Pinpoint the cell where the given text exists, returning its (x, y) midpoint coordinate. 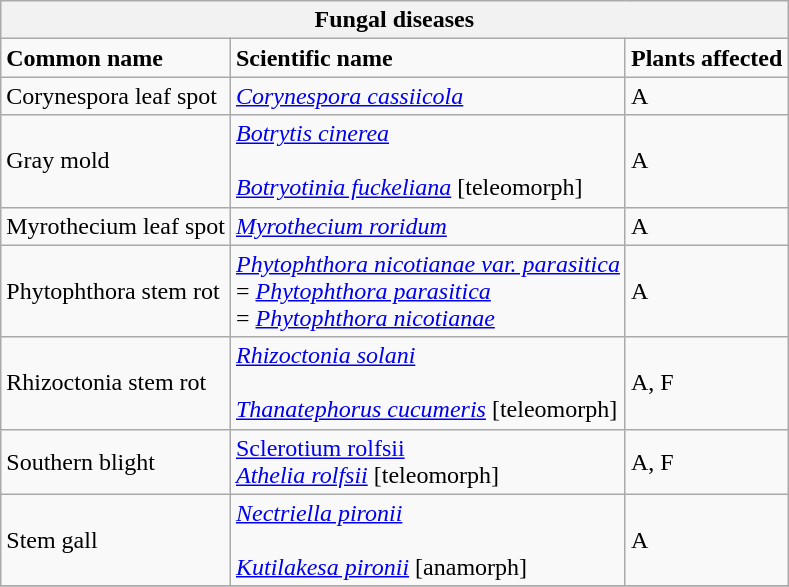
Myrothecium roridum (428, 226)
Sclerotium rolfsiiAthelia rolfsii [teleomorph] (428, 462)
Corynespora leaf spot (116, 96)
Botrytis cinereaBotryotinia fuckeliana [teleomorph] (428, 161)
Corynespora cassiicola (428, 96)
Southern blight (116, 462)
Nectriella pironiiKutilakesa pironii [anamorph] (428, 540)
Plants affected (706, 58)
Myrothecium leaf spot (116, 226)
Fungal diseases (394, 20)
Phytophthora stem rot (116, 291)
Gray mold (116, 161)
Common name (116, 58)
Rhizoctonia stem rot (116, 383)
Scientific name (428, 58)
Stem gall (116, 540)
Phytophthora nicotianae var. parasitica = Phytophthora parasitica = Phytophthora nicotianae (428, 291)
Rhizoctonia solaniThanatephorus cucumeris [teleomorph] (428, 383)
